Return [X, Y] of the center of cell containing provided text 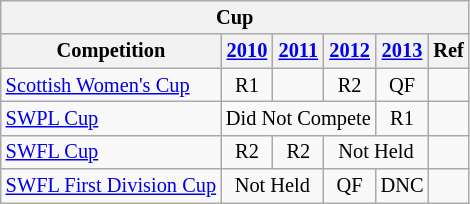
DNC [402, 186]
Competition [111, 51]
Did Not Compete [298, 118]
SWFL Cup [111, 152]
SWFL First Division Cup [111, 186]
Ref [448, 51]
2012 [350, 51]
2010 [247, 51]
2013 [402, 51]
Scottish Women's Cup [111, 85]
Cup [235, 17]
2011 [298, 51]
SWPL Cup [111, 118]
